Determine the [x, y] coordinate at the center of the cell enclosing the given text.  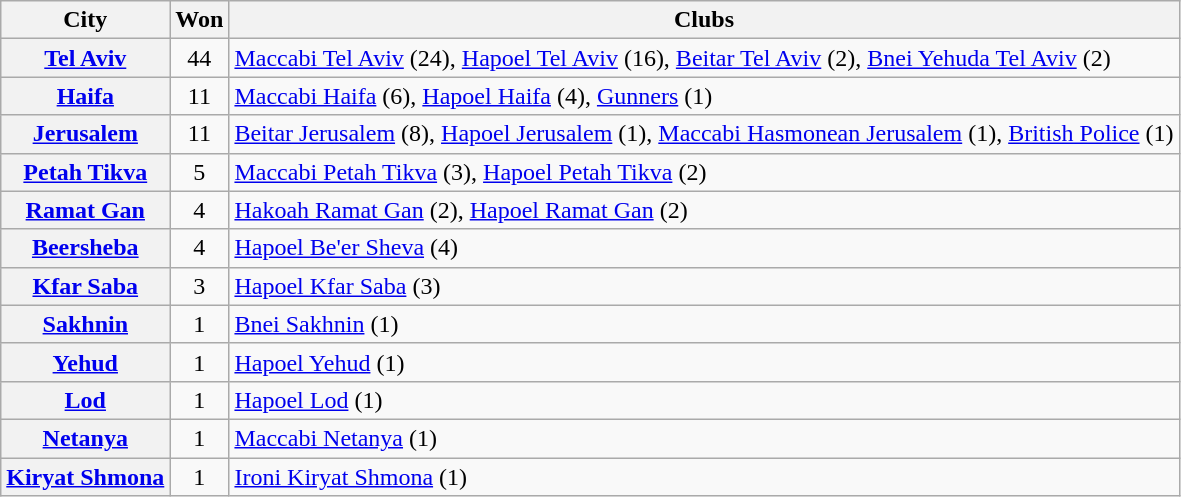
Kiryat Shmona [86, 477]
Sakhnin [86, 324]
Lod [86, 400]
City [86, 20]
Petah Tikva [86, 172]
Clubs [704, 20]
Beersheba [86, 248]
Hapoel Be'er Sheva (4) [704, 248]
Bnei Sakhnin (1) [704, 324]
3 [200, 286]
Hakoah Ramat Gan (2), Hapoel Ramat Gan (2) [704, 210]
Tel Aviv [86, 58]
Netanya [86, 438]
Won [200, 20]
44 [200, 58]
Ramat Gan [86, 210]
Maccabi Netanya (1) [704, 438]
Hapoel Kfar Saba (3) [704, 286]
Hapoel Yehud (1) [704, 362]
Maccabi Petah Tikva (3), Hapoel Petah Tikva (2) [704, 172]
Maccabi Tel Aviv (24), Hapoel Tel Aviv (16), Beitar Tel Aviv (2), Bnei Yehuda Tel Aviv (2) [704, 58]
Haifa [86, 96]
Maccabi Haifa (6), Hapoel Haifa (4), Gunners (1) [704, 96]
Hapoel Lod (1) [704, 400]
Kfar Saba [86, 286]
Jerusalem [86, 134]
Beitar Jerusalem (8), Hapoel Jerusalem (1), Maccabi Hasmonean Jerusalem (1), British Police (1) [704, 134]
Ironi Kiryat Shmona (1) [704, 477]
5 [200, 172]
Yehud [86, 362]
